Capture the cell that displays the provided text and extract its (X, Y) central coordinate. 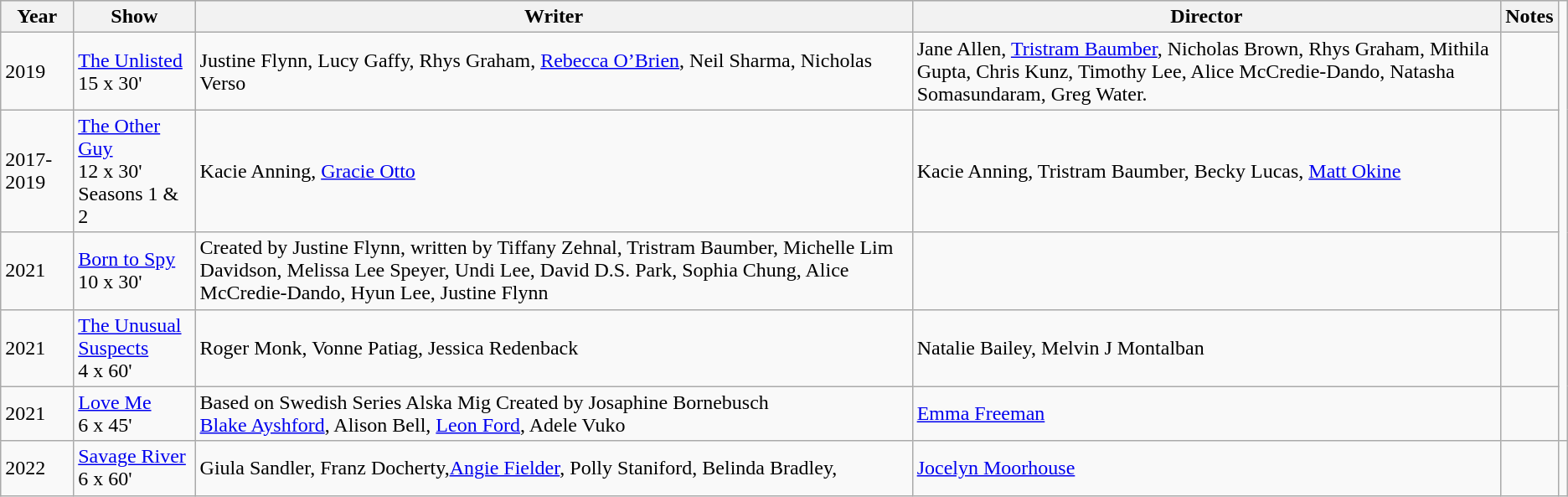
Kacie Anning, Gracie Otto (554, 171)
Show (134, 17)
2019 (37, 71)
Notes (1529, 17)
Natalie Bailey, Melvin J Montalban (1206, 348)
Born to Spy10 x 30' (134, 271)
Director (1206, 17)
Giula Sandler, Franz Docherty,Angie Fielder, Polly Staniford, Belinda Bradley, (554, 468)
Based on Swedish Series Alska Mig Created by Josaphine BornebuschBlake Ayshford, Alison Bell, Leon Ford, Adele Vuko (554, 414)
Love Me6 x 45' (134, 414)
The Other Guy12 x 30' Seasons 1 & 2 (134, 171)
Emma Freeman (1206, 414)
2017- 2019 (37, 171)
Roger Monk, Vonne Patiag, Jessica Redenback (554, 348)
Writer (554, 17)
Savage River6 x 60' (134, 468)
Kacie Anning, Tristram Baumber, Becky Lucas, Matt Okine (1206, 171)
Year (37, 17)
The Unlisted15 x 30' (134, 71)
The Unusual Suspects4 x 60' (134, 348)
Jocelyn Moorhouse (1206, 468)
2022 (37, 468)
Justine Flynn, Lucy Gaffy, Rhys Graham, Rebecca O’Brien, Neil Sharma, Nicholas Verso (554, 71)
